From the cell containing the given text, extract its center point as (X, Y) coordinate. 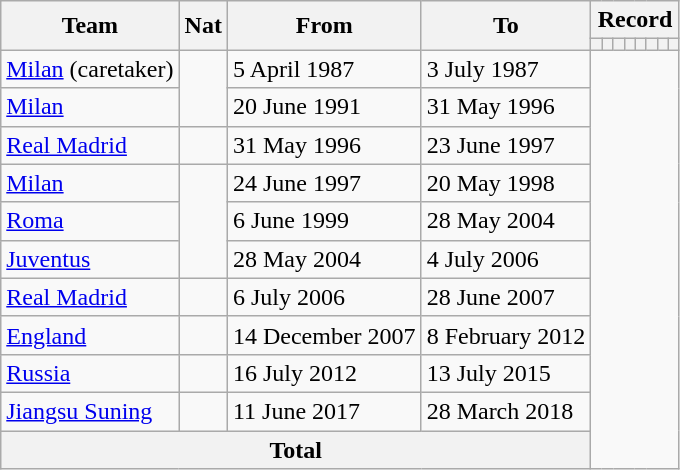
20 June 1991 (324, 107)
Russia (90, 373)
To (506, 26)
23 June 1997 (506, 145)
3 July 1987 (506, 69)
6 July 2006 (324, 297)
Jiangsu Suning (90, 411)
14 December 2007 (324, 335)
Record (635, 20)
Roma (90, 221)
8 February 2012 (506, 335)
13 July 2015 (506, 373)
England (90, 335)
From (324, 26)
Nat (203, 26)
Juventus (90, 259)
Total (296, 449)
20 May 1998 (506, 183)
6 June 1999 (324, 221)
24 June 1997 (324, 183)
Team (90, 26)
5 April 1987 (324, 69)
Milan (caretaker) (90, 69)
11 June 2017 (324, 411)
4 July 2006 (506, 259)
28 June 2007 (506, 297)
16 July 2012 (324, 373)
28 March 2018 (506, 411)
